Determine the [x, y] coordinate at the center of the cell enclosing the given text.  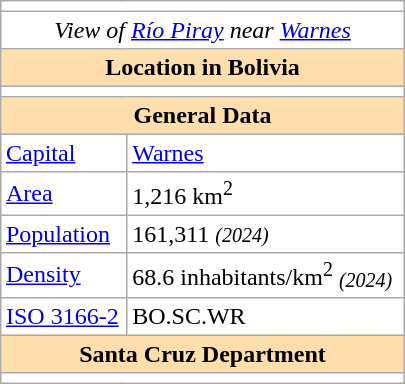
Capital [64, 153]
Santa Cruz Department [203, 354]
General Data [203, 116]
Population [64, 235]
Warnes [266, 153]
68.6 inhabitants/km2 (2024) [266, 275]
BO.SC.WR [266, 316]
1,216 km2 [266, 194]
Location in Bolivia [203, 68]
Density [64, 275]
161,311 (2024) [266, 235]
View of Río Piray near Warnes [203, 30]
Area [64, 194]
ISO 3166-2 [64, 316]
